Locate the cell with the specified text and output its [X, Y] center coordinate. 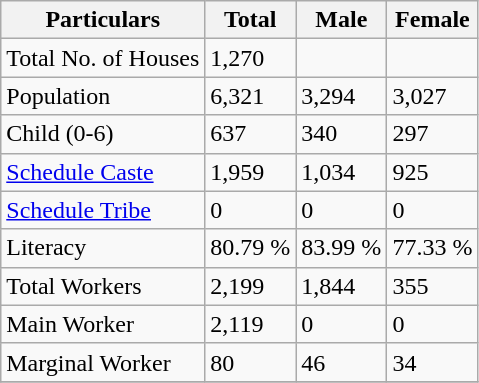
3,027 [432, 96]
Marginal Worker [103, 362]
637 [250, 134]
Schedule Caste [103, 172]
46 [342, 362]
Male [342, 20]
Schedule Tribe [103, 210]
2,199 [250, 286]
Population [103, 96]
1,270 [250, 58]
1,034 [342, 172]
Total No. of Houses [103, 58]
340 [342, 134]
34 [432, 362]
2,119 [250, 324]
77.33 % [432, 248]
925 [432, 172]
6,321 [250, 96]
Main Worker [103, 324]
80.79 % [250, 248]
1,844 [342, 286]
297 [432, 134]
Total Workers [103, 286]
Child (0-6) [103, 134]
Literacy [103, 248]
3,294 [342, 96]
Total [250, 20]
355 [432, 286]
Particulars [103, 20]
80 [250, 362]
Female [432, 20]
1,959 [250, 172]
83.99 % [342, 248]
